Scan for the cell matching the given text and deliver its [X, Y] coordinate at center. 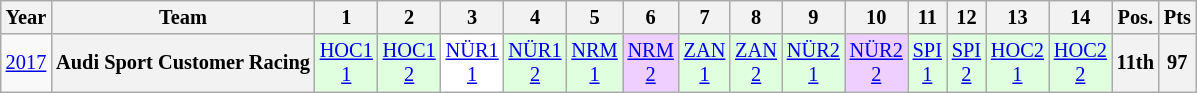
Year [26, 17]
8 [756, 17]
2017 [26, 63]
NÜR22 [876, 63]
4 [536, 17]
Audi Sport Customer Racing [183, 63]
NÜR11 [472, 63]
NRM2 [651, 63]
11th [1136, 63]
HOC11 [346, 63]
HOC21 [1018, 63]
NÜR12 [536, 63]
6 [651, 17]
13 [1018, 17]
HOC12 [410, 63]
10 [876, 17]
9 [814, 17]
2 [410, 17]
ZAN1 [705, 63]
7 [705, 17]
3 [472, 17]
1 [346, 17]
14 [1080, 17]
5 [594, 17]
HOC22 [1080, 63]
Team [183, 17]
SPI2 [966, 63]
12 [966, 17]
NRM1 [594, 63]
SPI1 [928, 63]
97 [1178, 63]
NÜR21 [814, 63]
11 [928, 17]
Pts [1178, 17]
ZAN2 [756, 63]
Pos. [1136, 17]
